Locate the cell with the specified text and output its (x, y) center coordinate. 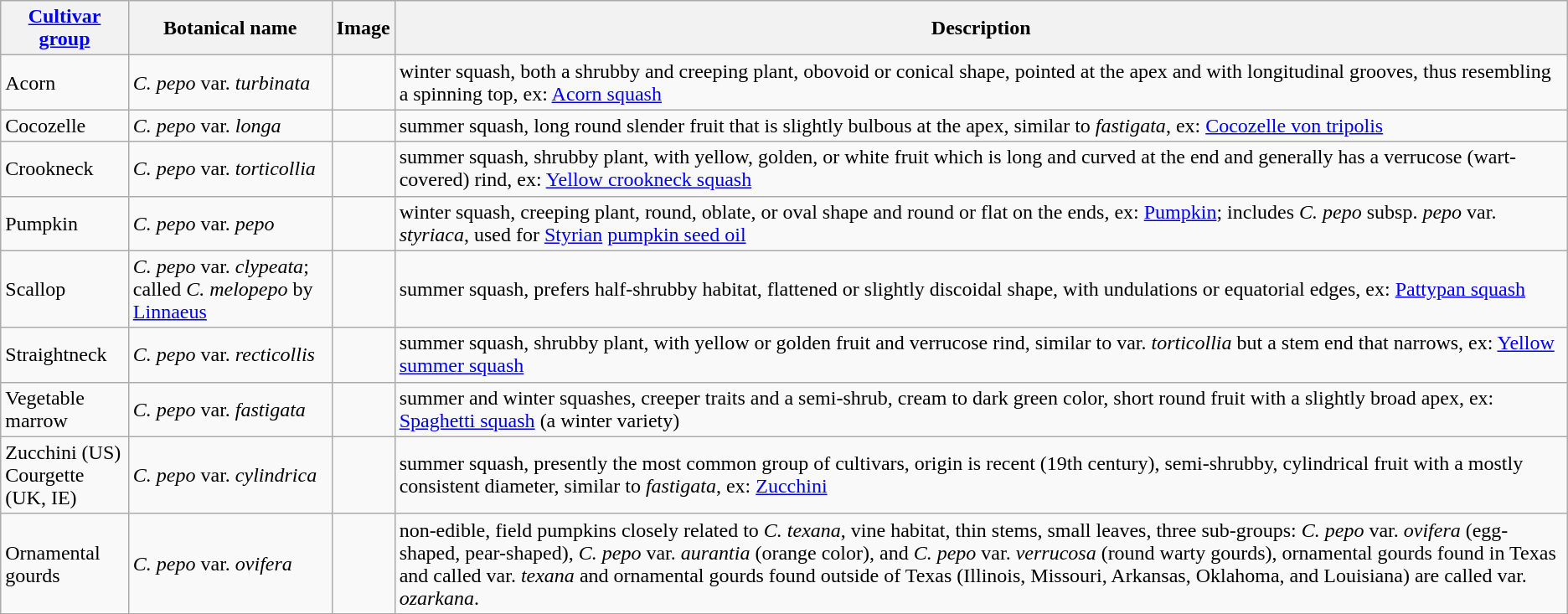
Pumpkin (65, 223)
C. pepo var. fastigata (230, 409)
C. pepo var. ovifera (230, 563)
summer squash, long round slender fruit that is slightly bulbous at the apex, similar to fastigata, ex: Cocozelle von tripolis (981, 126)
C. pepo var. longa (230, 126)
Image (364, 28)
Ornamental gourds (65, 563)
Botanical name (230, 28)
C. pepo var. cylindrica (230, 475)
Cocozelle (65, 126)
Crookneck (65, 169)
Straightneck (65, 355)
Zucchini (US) Courgette (UK, IE) (65, 475)
summer squash, prefers half-shrubby habitat, flattened or slightly discoidal shape, with undulations or equatorial edges, ex: Pattypan squash (981, 289)
C. pepo var. pepo (230, 223)
Acorn (65, 82)
Scallop (65, 289)
Vegetable marrow (65, 409)
C. pepo var. clypeata; called C. melopepo by Linnaeus (230, 289)
Cultivar group (65, 28)
C. pepo var. recticollis (230, 355)
C. pepo var. torticollia (230, 169)
C. pepo var. turbinata (230, 82)
Description (981, 28)
